Return the [x, y] coordinate for the center point of the cell that contains the specified text.  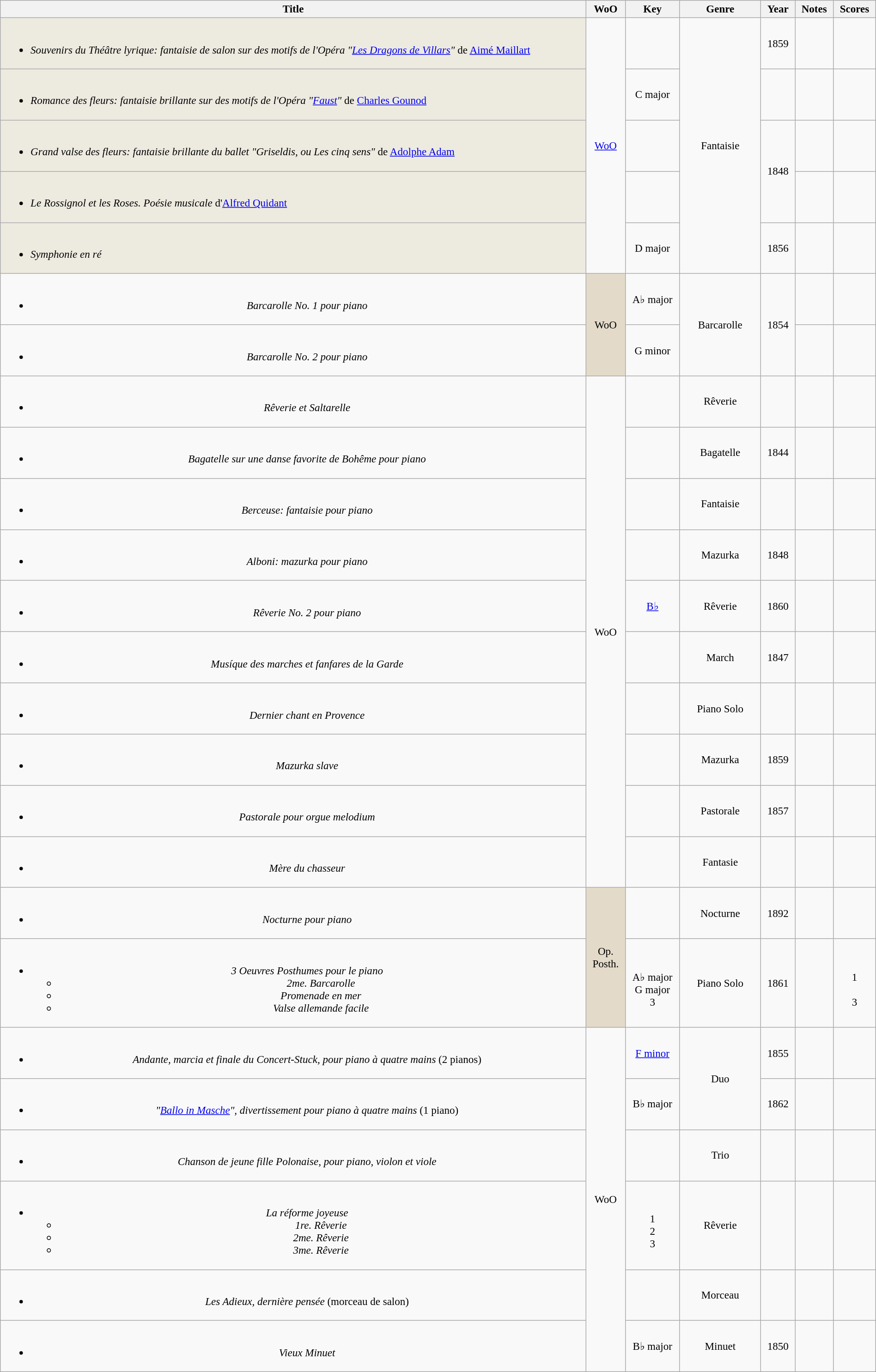
Vieux Minuet [293, 1346]
Nocturne pour piano [293, 914]
Romance des fleurs: fantaisie brillante sur des motifs de l'Opéra "Faust" de Charles Gounod [293, 95]
Rêverie et Saltarelle [293, 402]
Trio [720, 1156]
Mère du chasseur [293, 862]
A♭ major [652, 299]
1862 [778, 1104]
F minor [652, 1053]
Symphonie en ré [293, 249]
Grand valse des fleurs: fantaisie brillante du ballet "Griseldis, ou Les cinq sens" de Adolphe Adam [293, 146]
D major [652, 249]
1860 [778, 606]
Musíque des marches et fanfares de la Garde [293, 658]
1847 [778, 658]
1861 [778, 983]
Les Adieux, dernière pensée (morceau de salon) [293, 1295]
Op. Posth. [605, 958]
Chanson de jeune fille Polonaise, pour piano, violon et viole [293, 1156]
Title [293, 9]
123 [652, 1226]
Pastorale [720, 811]
Minuet [720, 1346]
Souvenirs du Théâtre lyrique: fantaisie de salon sur des motifs de l'Opéra "Les Dragons de Villars" de Aimé Maillart [293, 43]
Key [652, 9]
Duo [720, 1079]
1854 [778, 325]
Morceau [720, 1295]
Notes [814, 9]
1855 [778, 1053]
La réforme joyeuse1re. Rêverie2me. Rêverie3me. Rêverie [293, 1226]
Fantasie [720, 862]
1856 [778, 249]
Le Rossignol et les Roses. Poésie musicale d'Alfred Quidant [293, 197]
March [720, 658]
Pastorale pour orgue melodium [293, 811]
G minor [652, 350]
Rêverie No. 2 pour piano [293, 606]
1844 [778, 453]
Nocturne [720, 914]
Barcarolle [720, 325]
Dernier chant en Provence [293, 709]
A♭ majorG major3 [652, 983]
1892 [778, 914]
3 Oeuvres Posthumes pour le piano2me. BarcarollePromenade en merValse allemande facile [293, 983]
"Ballo in Masche", divertissement pour piano à quatre mains (1 piano) [293, 1104]
Alboni: mazurka pour piano [293, 555]
Andante, marcia et finale du Concert-Stuck, pour piano à quatre mains (2 pianos) [293, 1053]
C major [652, 95]
B♭ [652, 606]
Barcarolle No. 1 pour piano [293, 299]
Scores [855, 9]
Mazurka slave [293, 760]
Bagatelle sur une danse favorite de Bohême pour piano [293, 453]
13 [855, 983]
Genre [720, 9]
Year [778, 9]
1850 [778, 1346]
Bagatelle [720, 453]
Barcarolle No. 2 pour piano [293, 350]
Berceuse: fantaisie pour piano [293, 504]
1857 [778, 811]
